Detect which cell encompasses the target text, then output its (X, Y) center coordinate. 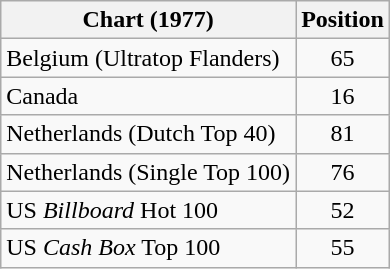
Chart (1977) (148, 20)
US Billboard Hot 100 (148, 210)
55 (343, 248)
Belgium (Ultratop Flanders) (148, 58)
Position (343, 20)
US Cash Box Top 100 (148, 248)
65 (343, 58)
52 (343, 210)
16 (343, 96)
81 (343, 134)
76 (343, 172)
Netherlands (Dutch Top 40) (148, 134)
Netherlands (Single Top 100) (148, 172)
Canada (148, 96)
